Provide the (x, y) coordinate of the cell's center where the given text is located.  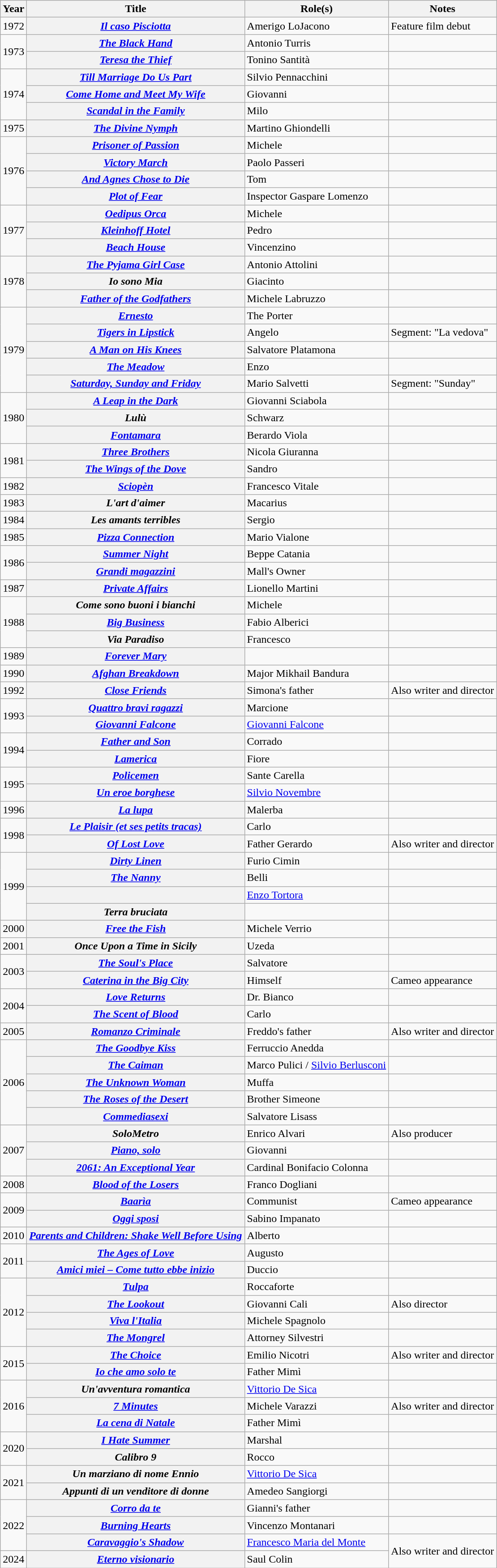
A Man on His Knees (136, 350)
2004 (13, 1005)
Michele Varazzi (317, 1406)
Private Affairs (136, 588)
Vincenzino (317, 248)
Blood of the Losers (136, 1184)
Malerba (317, 810)
Beach House (136, 248)
Salvatore Platamona (317, 350)
2016 (13, 1406)
Angelo (317, 333)
2024 (13, 1559)
Salvatore (317, 963)
The Choice (136, 1355)
Corro da te (136, 1508)
Tulpa (136, 1286)
Furio Cimin (317, 861)
The Caiman (136, 1065)
The Porter (317, 316)
Francesco Vitale (317, 486)
1998 (13, 835)
Roccaforte (317, 1286)
Till Marriage Do Us Part (136, 77)
2009 (13, 1210)
Prisoner of Passion (136, 145)
Forever Mary (136, 656)
Communist (317, 1201)
Big Business (136, 622)
1989 (13, 656)
Il caso Pisciotta (136, 26)
The Lookout (136, 1304)
The Divine Nymph (136, 128)
Franco Dogliani (317, 1184)
Enrico Alvari (317, 1133)
Ernesto (136, 316)
Sergio (317, 520)
Michele Verrio (317, 929)
Io che amo solo te (136, 1372)
1975 (13, 128)
2006 (13, 1082)
Augusto (317, 1252)
Father Gerardo (317, 844)
La lupa (136, 810)
Michele Spagnolo (317, 1321)
2010 (13, 1235)
Michele Labruzzo (317, 299)
Mario Salvetti (317, 384)
The Meadow (136, 367)
Io sono Mia (136, 282)
Scandal in the Family (136, 111)
Mall's Owner (317, 571)
1988 (13, 622)
The Scent of Blood (136, 1014)
Afghan Breakdown (136, 673)
Come Home and Meet My Wife (136, 94)
Sandro (317, 469)
Also producer (442, 1133)
Amici miei – Come tutto ebbe inizio (136, 1269)
Inspector Gaspare Lomenzo (317, 196)
Un marziano di nome Ennio (136, 1474)
1984 (13, 520)
The Soul's Place (136, 963)
Silvio Novembre (317, 793)
Fontamara (136, 435)
1999 (13, 886)
1985 (13, 537)
2005 (13, 1031)
2015 (13, 1363)
2061: An Exceptional Year (136, 1167)
Francesco Maria del Monte (317, 1542)
Lulù (136, 418)
Marshal (317, 1440)
Freddo's father (317, 1031)
Role(s) (317, 9)
Ferruccio Anedda (317, 1048)
Giacinto (317, 282)
2003 (13, 971)
1972 (13, 26)
Notes (442, 9)
Father and Son (136, 741)
The Pyjama Girl Case (136, 265)
L'art d'aimer (136, 503)
Beppe Catania (317, 554)
1987 (13, 588)
7 Minutes (136, 1406)
Amedeo Sangiorgi (317, 1491)
1979 (13, 350)
2001 (13, 946)
Marcione (317, 707)
Segment: "Sunday" (442, 384)
Alberto (317, 1235)
Commediasexi (136, 1116)
1977 (13, 231)
Pizza Connection (136, 537)
1995 (13, 784)
Muffa (317, 1082)
Macarius (317, 503)
Major Mikhail Bandura (317, 673)
Also director (442, 1304)
Le Plaisir (et ses petits tracas) (136, 827)
Silvio Pennacchini (317, 77)
Once Upon a Time in Sicily (136, 946)
1986 (13, 563)
1996 (13, 810)
Summer Night (136, 554)
1990 (13, 673)
Segment: "La vedova" (442, 333)
Nicola Giuranna (317, 452)
1993 (13, 716)
2020 (13, 1448)
Victory March (136, 162)
Burning Hearts (136, 1525)
Enzo (317, 367)
Duccio (317, 1269)
Cardinal Bonifacio Colonna (317, 1167)
1992 (13, 690)
Sabino Impanato (317, 1218)
Himself (317, 980)
Appunti di un venditore di donne (136, 1491)
Sciopèn (136, 486)
Antonio Attolini (317, 265)
1994 (13, 750)
And Agnes Chose to Die (136, 179)
Policemen (136, 776)
Lionello Martini (317, 588)
The Nanny (136, 878)
Baarìa (136, 1201)
Paolo Passeri (317, 162)
Mario Vialone (317, 537)
2008 (13, 1184)
1974 (13, 94)
Attorney Silvestri (317, 1338)
Un'avventura romantica (136, 1389)
Caravaggio's Shadow (136, 1542)
Uzeda (317, 946)
Dirty Linen (136, 861)
Giovanni Sciabola (317, 401)
Saturday, Sunday and Friday (136, 384)
Of Lost Love (136, 844)
2022 (13, 1525)
Un eroe borghese (136, 793)
Lamerica (136, 759)
Father of the Godfathers (136, 299)
1981 (13, 460)
Grandi magazzini (136, 571)
Simona's father (317, 690)
Three Brothers (136, 452)
Les amants terribles (136, 520)
Gianni's father (317, 1508)
The Unknown Woman (136, 1082)
Free the Fish (136, 929)
La cena di Natale (136, 1423)
Enzo Tortora (317, 895)
1983 (13, 503)
Rocco (317, 1457)
Berardo Viola (317, 435)
2007 (13, 1150)
1976 (13, 171)
Amerigo LoJacono (317, 26)
The Goodbye Kiss (136, 1048)
Brother Simeone (317, 1099)
Tigers in Lipstick (136, 333)
Dr. Bianco (317, 997)
Milo (317, 111)
Year (13, 9)
The Black Hand (136, 43)
Giovanni Cali (317, 1304)
Francesco (317, 639)
Via Paradiso (136, 639)
Quattro bravi ragazzi (136, 707)
Fiore (317, 759)
Saul Colin (317, 1559)
The Mongrel (136, 1338)
Tonino Santità (317, 60)
Love Returns (136, 997)
Sante Carella (317, 776)
Schwarz (317, 418)
Parents and Children: Shake Well Before Using (136, 1235)
The Wings of the Dove (136, 469)
A Leap in the Dark (136, 401)
2021 (13, 1483)
1973 (13, 51)
2011 (13, 1261)
Viva l'Italia (136, 1321)
I Hate Summer (136, 1440)
Martino Ghiondelli (317, 128)
The Ages of Love (136, 1252)
Calibro 9 (136, 1457)
1980 (13, 418)
The Roses of the Desert (136, 1099)
2000 (13, 929)
Corrado (317, 741)
1978 (13, 282)
Kleinhoff Hotel (136, 231)
Oggi sposi (136, 1218)
Vincenzo Montanari (317, 1525)
Feature film debut (442, 26)
Come sono buoni i bianchi (136, 605)
Caterina in the Big City (136, 980)
Title (136, 9)
Romanzo Criminale (136, 1031)
SoloMetro (136, 1133)
Eterno visionario (136, 1559)
Emilio Nicotri (317, 1355)
Pedro (317, 231)
Antonio Turris (317, 43)
2012 (13, 1312)
Belli (317, 878)
Fabio Alberici (317, 622)
Teresa the Thief (136, 60)
Marco Pulici / Silvio Berlusconi (317, 1065)
Plot of Fear (136, 196)
Terra bruciata (136, 912)
1982 (13, 486)
Tom (317, 179)
Close Friends (136, 690)
Salvatore Lisass (317, 1116)
Piano, solo (136, 1150)
Oedipus Orca (136, 214)
